Pinpoint the cell where the given text exists, returning its [x, y] midpoint coordinate. 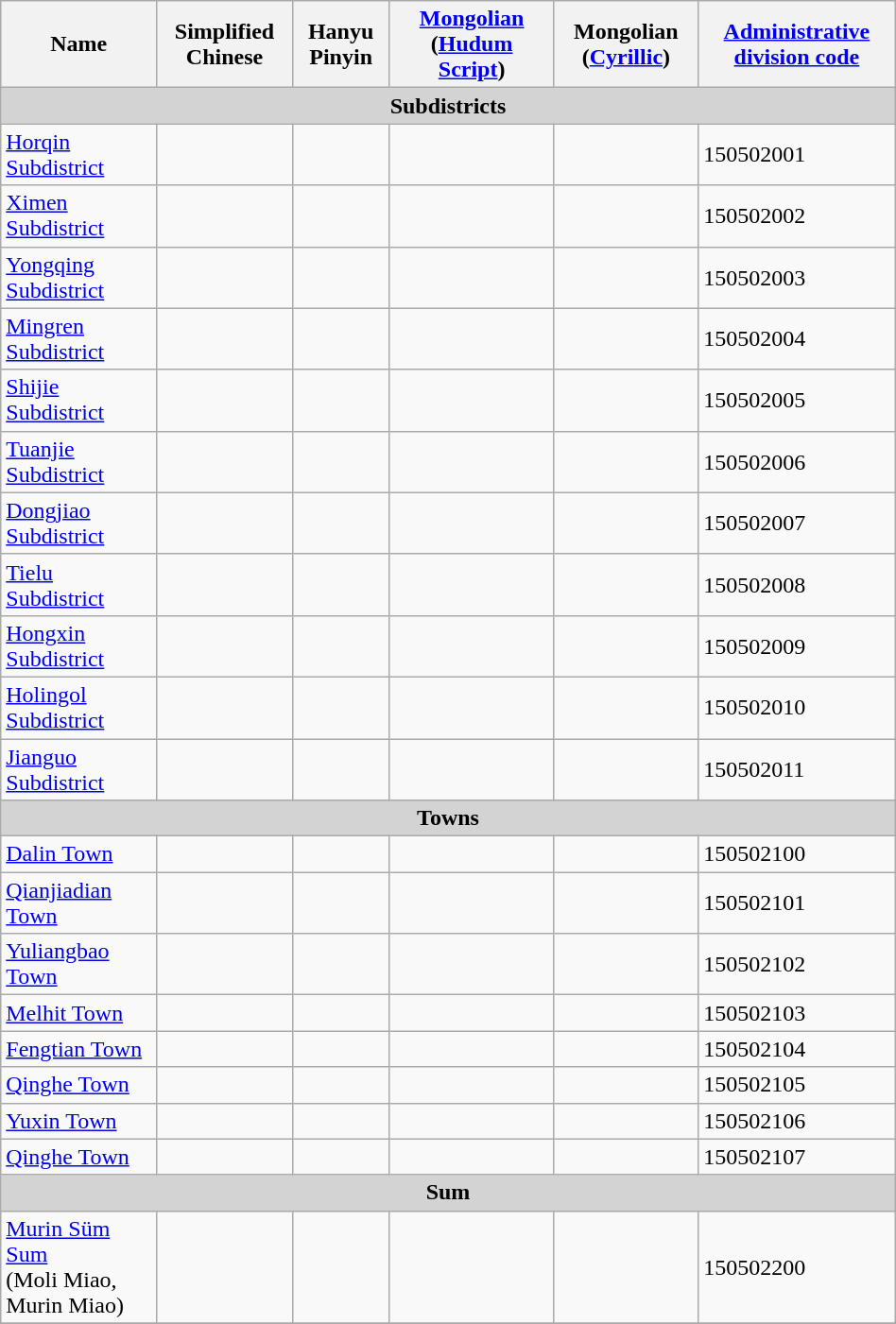
Mongolian (Cyrillic) [626, 44]
Yongqing Subdistrict [79, 278]
Hongxin Subdistrict [79, 646]
150502004 [798, 338]
Fengtian Town [79, 1049]
Qianjiadian Town [79, 903]
Tielu Subdistrict [79, 584]
150502104 [798, 1049]
Dalin Town [79, 854]
150502010 [798, 707]
Simplified Chinese [225, 44]
150502107 [798, 1157]
150502100 [798, 854]
150502002 [798, 215]
150502200 [798, 1266]
Dongjiao Subdistrict [79, 524]
Hanyu Pinyin [340, 44]
Horqin Subdistrict [79, 155]
Mingren Subdistrict [79, 338]
Name [79, 44]
Holingol Subdistrict [79, 707]
150502003 [798, 278]
Shijie Subdistrict [79, 401]
Subdistricts [448, 106]
Administrative division code [798, 44]
Jianguo Subdistrict [79, 769]
150502005 [798, 401]
Sum [448, 1193]
150502006 [798, 461]
150502001 [798, 155]
Murin Süm Sum(Moli Miao, Murin Miao) [79, 1266]
150502105 [798, 1085]
150502009 [798, 646]
150502007 [798, 524]
Yuliangbao Town [79, 964]
Yuxin Town [79, 1121]
150502011 [798, 769]
Ximen Subdistrict [79, 215]
150502103 [798, 1013]
150502106 [798, 1121]
Melhit Town [79, 1013]
150502102 [798, 964]
Towns [448, 818]
Mongolian (Hudum Script) [472, 44]
150502101 [798, 903]
Tuanjie Subdistrict [79, 461]
150502008 [798, 584]
